Detect which cell encompasses the target text, then output its [X, Y] center coordinate. 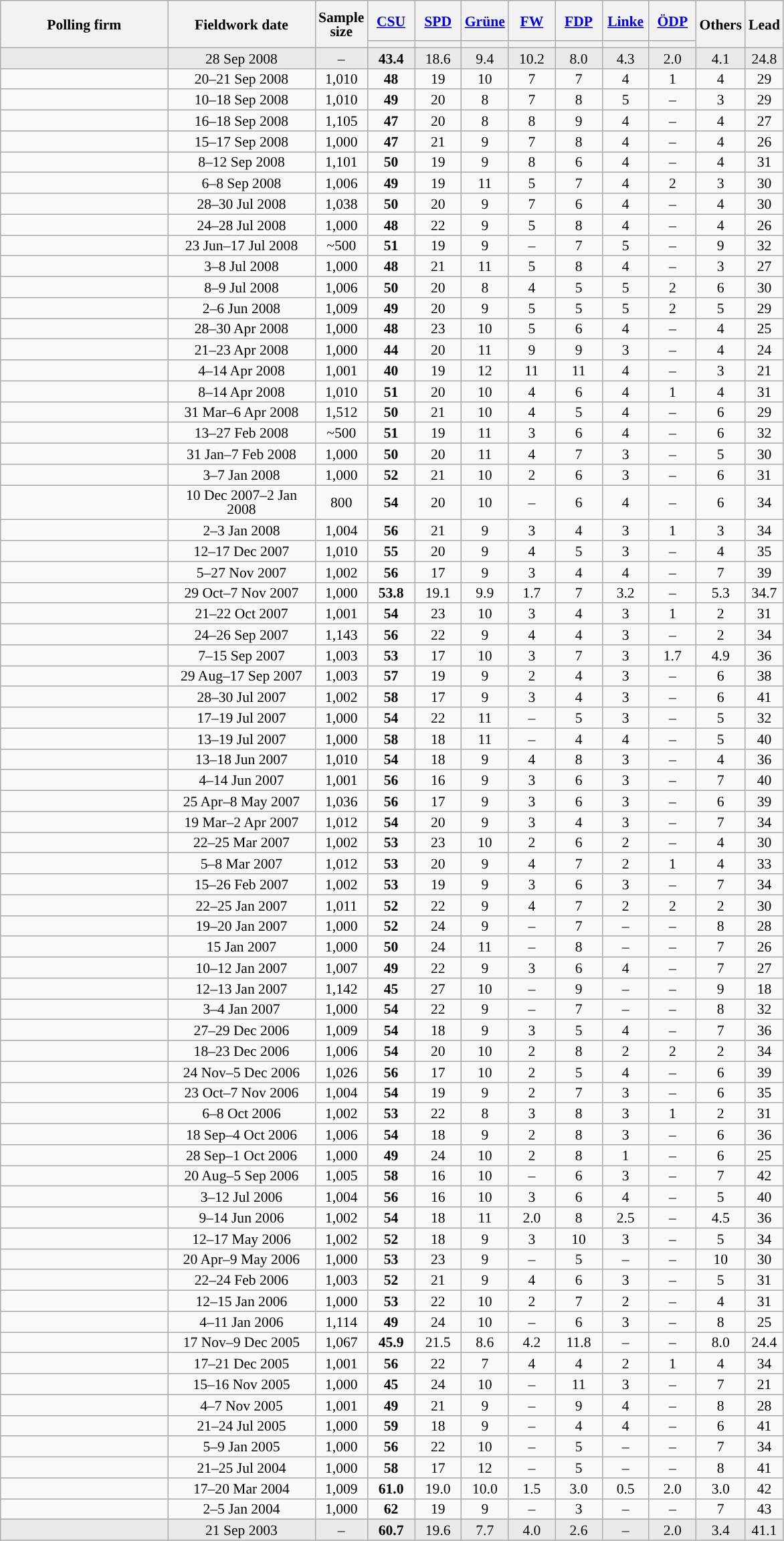
24.4 [764, 1342]
4–14 Jun 2007 [241, 780]
4.2 [532, 1342]
Fieldwork date [241, 24]
SPD [438, 21]
4–11 Jan 2006 [241, 1322]
21.5 [438, 1342]
45.9 [391, 1342]
23 Jun–17 Jul 2008 [241, 245]
6–8 Sep 2008 [241, 183]
28–30 Jul 2008 [241, 203]
1,007 [341, 968]
24–26 Sep 2007 [241, 634]
1,142 [341, 989]
15 Jan 2007 [241, 947]
19.6 [438, 1530]
Others [720, 24]
4.3 [625, 58]
55 [391, 551]
1,036 [341, 802]
1,114 [341, 1322]
8.6 [485, 1342]
12–13 Jan 2007 [241, 989]
FDP [579, 21]
1,101 [341, 162]
Polling firm [84, 24]
20 Aug–5 Sep 2006 [241, 1176]
43 [764, 1510]
16–18 Sep 2008 [241, 120]
7.7 [485, 1530]
800 [341, 503]
41.1 [764, 1530]
FW [532, 21]
20 Apr–9 May 2006 [241, 1259]
4.1 [720, 58]
53.8 [391, 593]
9.4 [485, 58]
1,143 [341, 634]
4.9 [720, 656]
8–14 Apr 2008 [241, 391]
10–18 Sep 2008 [241, 100]
60.7 [391, 1530]
33 [764, 863]
20–21 Sep 2008 [241, 79]
10.0 [485, 1488]
3–8 Jul 2008 [241, 266]
29 Aug–17 Sep 2007 [241, 676]
0.5 [625, 1488]
62 [391, 1510]
1,512 [341, 412]
ÖDP [672, 21]
2–6 Jun 2008 [241, 308]
4–7 Nov 2005 [241, 1405]
4.5 [720, 1218]
1,026 [341, 1072]
6–8 Oct 2006 [241, 1113]
29 Oct–7 Nov 2007 [241, 593]
43.4 [391, 58]
3.2 [625, 593]
1,067 [341, 1342]
28 Sep 2008 [241, 58]
21–25 Jul 2004 [241, 1468]
24 Nov–5 Dec 2006 [241, 1072]
28–30 Jul 2007 [241, 697]
4–14 Apr 2008 [241, 371]
21–22 Oct 2007 [241, 614]
21–23 Apr 2008 [241, 349]
15–26 Feb 2007 [241, 885]
59 [391, 1425]
9.9 [485, 593]
2–3 Jan 2008 [241, 530]
24.8 [764, 58]
4.0 [532, 1530]
19.0 [438, 1488]
22–25 Jan 2007 [241, 905]
3–7 Jan 2008 [241, 475]
22–24 Feb 2006 [241, 1281]
27–29 Dec 2006 [241, 1030]
5–9 Jan 2005 [241, 1447]
Linke [625, 21]
25 Apr–8 May 2007 [241, 802]
5–8 Mar 2007 [241, 863]
19 Mar–2 Apr 2007 [241, 822]
24–28 Jul 2008 [241, 225]
12–15 Jan 2006 [241, 1301]
19.1 [438, 593]
12–17 Dec 2007 [241, 551]
Samplesize [341, 24]
Grüne [485, 21]
13–18 Jun 2007 [241, 759]
23 Oct–7 Nov 2006 [241, 1092]
2.6 [579, 1530]
28–30 Apr 2008 [241, 329]
18–23 Dec 2006 [241, 1051]
15–16 Nov 2005 [241, 1384]
1.5 [532, 1488]
38 [764, 676]
Lead [764, 24]
9–14 Jun 2006 [241, 1218]
2–5 Jan 2004 [241, 1510]
34.7 [764, 593]
CSU [391, 21]
22–25 Mar 2007 [241, 843]
31 Mar–6 Apr 2008 [241, 412]
12–17 May 2006 [241, 1238]
44 [391, 349]
19–20 Jan 2007 [241, 926]
1,038 [341, 203]
18 Sep–4 Oct 2006 [241, 1135]
13–19 Jul 2007 [241, 739]
21 Sep 2003 [241, 1530]
15–17 Sep 2008 [241, 142]
10–12 Jan 2007 [241, 968]
1,005 [341, 1176]
17–21 Dec 2005 [241, 1364]
3–4 Jan 2007 [241, 1009]
21–24 Jul 2005 [241, 1425]
17–20 Mar 2004 [241, 1488]
8–9 Jul 2008 [241, 288]
10.2 [532, 58]
3–12 Jul 2006 [241, 1196]
28 Sep–1 Oct 2006 [241, 1155]
18.6 [438, 58]
5.3 [720, 593]
2.5 [625, 1218]
1,105 [341, 120]
8–12 Sep 2008 [241, 162]
61.0 [391, 1488]
11.8 [579, 1342]
31 Jan–7 Feb 2008 [241, 454]
7–15 Sep 2007 [241, 656]
17–19 Jul 2007 [241, 717]
5–27 Nov 2007 [241, 571]
3.4 [720, 1530]
13–27 Feb 2008 [241, 434]
57 [391, 676]
1,011 [341, 905]
17 Nov–9 Dec 2005 [241, 1342]
10 Dec 2007–2 Jan 2008 [241, 503]
